Return the [x, y] coordinate for the center point of the cell that contains the specified text.  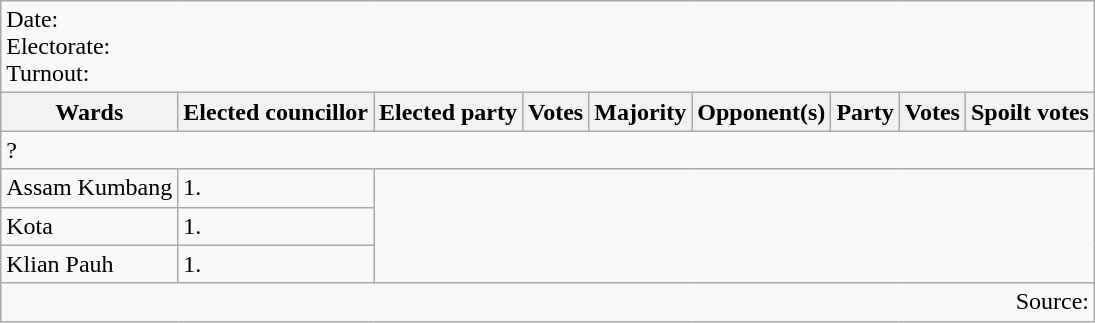
Assam Kumbang [90, 188]
Opponent(s) [762, 112]
? [548, 150]
Wards [90, 112]
Source: [548, 302]
Elected party [448, 112]
Party [865, 112]
Elected councillor [276, 112]
Spoilt votes [1030, 112]
Majority [640, 112]
Kota [90, 226]
Klian Pauh [90, 264]
Date: Electorate: Turnout: [548, 47]
